Return the (X, Y) coordinate for the center point of the cell that contains the specified text.  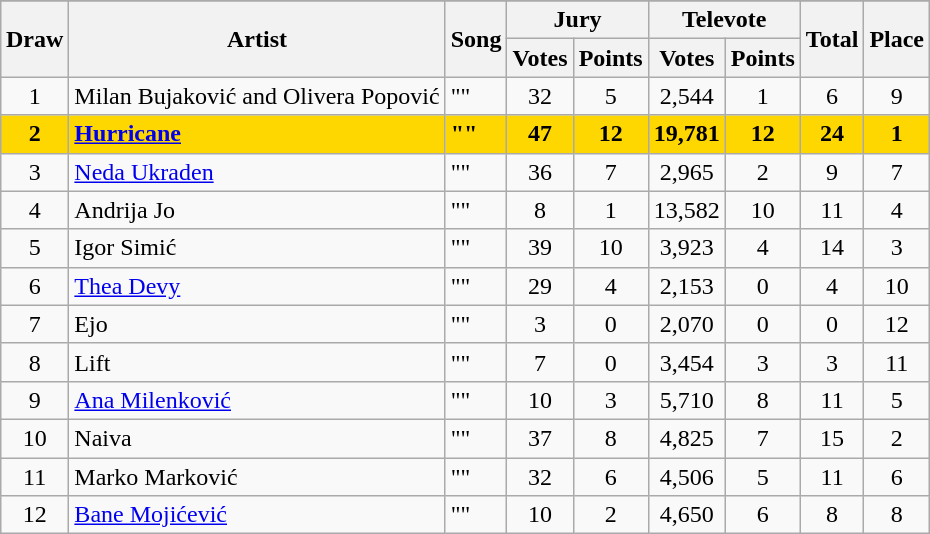
Jury (578, 20)
29 (540, 286)
36 (540, 172)
2,070 (686, 324)
Televote (724, 20)
Ana Milenković (257, 400)
39 (540, 248)
4,650 (686, 515)
Song (476, 39)
13,582 (686, 210)
47 (540, 134)
Andrija Jo (257, 210)
2,544 (686, 96)
19,781 (686, 134)
Draw (34, 39)
Thea Devy (257, 286)
15 (832, 438)
Place (897, 39)
Total (832, 39)
Hurricane (257, 134)
14 (832, 248)
Lift (257, 362)
Ejo (257, 324)
37 (540, 438)
2,965 (686, 172)
4,825 (686, 438)
3,454 (686, 362)
Naiva (257, 438)
2,153 (686, 286)
Marko Marković (257, 477)
Igor Simić (257, 248)
5,710 (686, 400)
Milan Bujaković and Olivera Popović (257, 96)
3,923 (686, 248)
Neda Ukraden (257, 172)
4,506 (686, 477)
Bane Mojićević (257, 515)
24 (832, 134)
Artist (257, 39)
